Extract the [x, y] coordinate from the center of the cell holding the provided text.  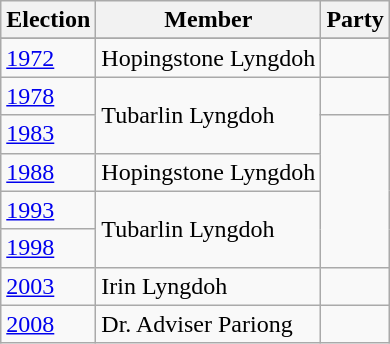
1972 [48, 58]
Dr. Adviser Pariong [208, 324]
1983 [48, 134]
Party [355, 20]
1998 [48, 248]
1978 [48, 96]
Member [208, 20]
2008 [48, 324]
2003 [48, 286]
1993 [48, 210]
Election [48, 20]
1988 [48, 172]
Irin Lyngdoh [208, 286]
